Find where the given text appears and provide that cell's center as [x, y] coordinate. 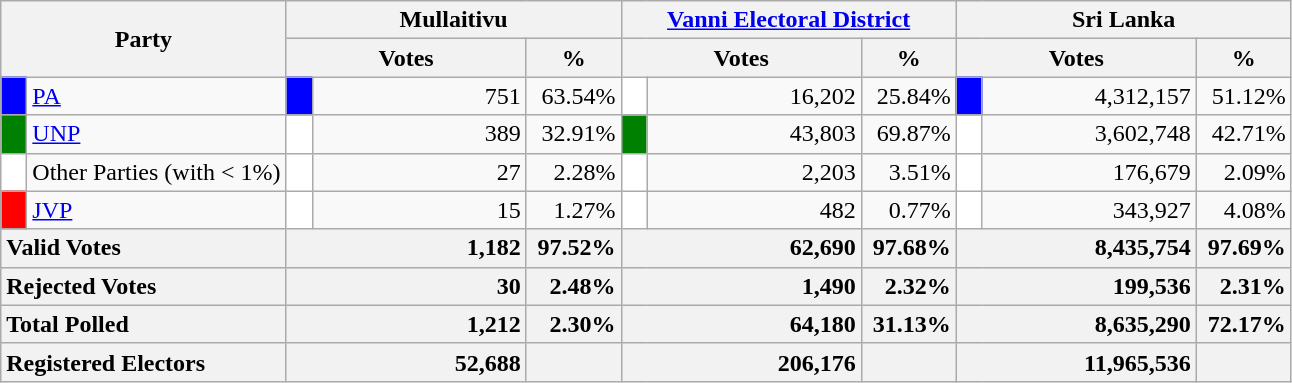
3.51% [908, 172]
0.77% [908, 210]
482 [754, 210]
343,927 [1089, 210]
97.68% [908, 248]
30 [406, 286]
97.69% [1244, 248]
Mullaitivu [454, 20]
8,435,754 [1076, 248]
25.84% [908, 96]
Party [144, 39]
42.71% [1244, 134]
2.28% [574, 172]
1,212 [406, 324]
1,182 [406, 248]
206,176 [741, 362]
3,602,748 [1089, 134]
64,180 [741, 324]
15 [419, 210]
199,536 [1076, 286]
UNP [156, 134]
27 [419, 172]
751 [419, 96]
176,679 [1089, 172]
51.12% [1244, 96]
2.32% [908, 286]
2.30% [574, 324]
Sri Lanka [1124, 20]
11,965,536 [1076, 362]
Vanni Electoral District [788, 20]
JVP [156, 210]
52,688 [406, 362]
31.13% [908, 324]
2.48% [574, 286]
32.91% [574, 134]
43,803 [754, 134]
97.52% [574, 248]
4.08% [1244, 210]
389 [419, 134]
8,635,290 [1076, 324]
63.54% [574, 96]
PA [156, 96]
Other Parties (with < 1%) [156, 172]
4,312,157 [1089, 96]
2,203 [754, 172]
Total Polled [144, 324]
1,490 [741, 286]
1.27% [574, 210]
62,690 [741, 248]
2.31% [1244, 286]
2.09% [1244, 172]
Rejected Votes [144, 286]
69.87% [908, 134]
Registered Electors [144, 362]
16,202 [754, 96]
Valid Votes [144, 248]
72.17% [1244, 324]
